Pinpoint the cell where the given text exists, returning its (x, y) midpoint coordinate. 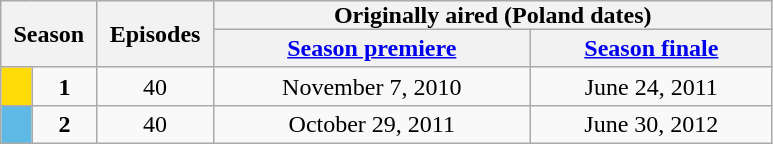
Season premiere (372, 48)
Season (49, 34)
October 29, 2011 (372, 124)
Originally aired (Poland dates) (492, 15)
November 7, 2010 (372, 86)
Episodes (155, 34)
June 30, 2012 (651, 124)
Season finale (651, 48)
2 (64, 124)
June 24, 2011 (651, 86)
1 (64, 86)
